Return (x, y) of the center of cell containing provided text 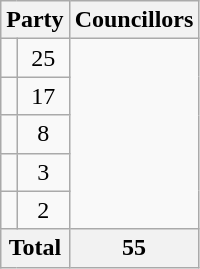
55 (134, 248)
17 (43, 96)
25 (43, 58)
Total (35, 248)
Party (35, 20)
8 (43, 134)
Councillors (134, 20)
2 (43, 210)
3 (43, 172)
